Detect which cell encompasses the target text, then output its [X, Y] center coordinate. 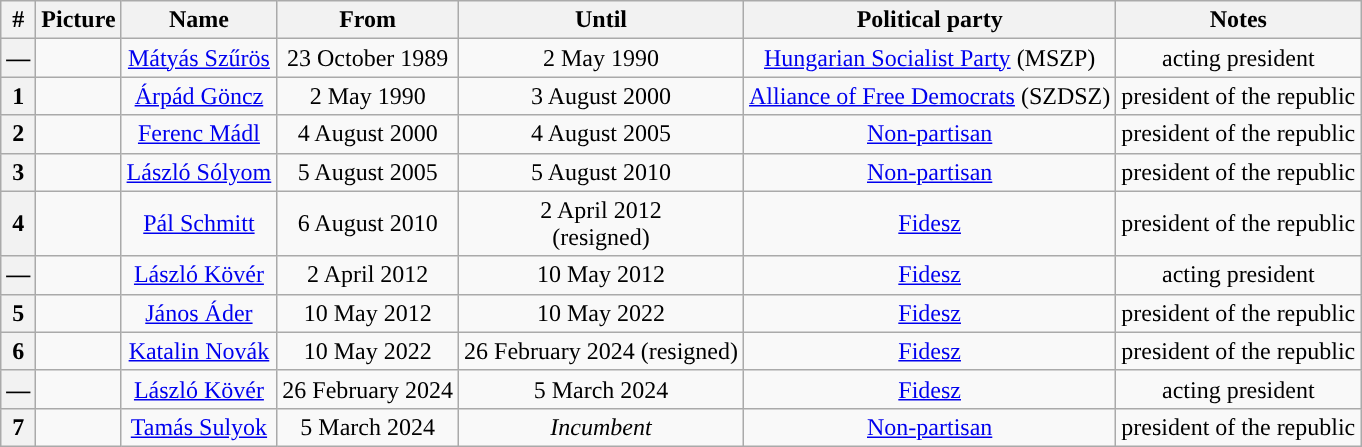
Incumbent [602, 427]
4 August 2000 [368, 134]
3 [18, 172]
Alliance of Free Democrats (SZDSZ) [930, 96]
Tamás Sulyok [199, 427]
János Áder [199, 313]
Pál Schmitt [199, 224]
Katalin Novák [199, 351]
From [368, 20]
5 [18, 313]
4 [18, 224]
2 April 2012 [368, 275]
4 August 2005 [602, 134]
6 [18, 351]
1 [18, 96]
# [18, 20]
6 August 2010 [368, 224]
7 [18, 427]
László Sólyom [199, 172]
Political party [930, 20]
2 April 2012(resigned) [602, 224]
Notes [1238, 20]
26 February 2024 (resigned) [602, 351]
Name [199, 20]
2 [18, 134]
5 August 2005 [368, 172]
5 August 2010 [602, 172]
Picture [78, 20]
Ferenc Mádl [199, 134]
Hungarian Socialist Party (MSZP) [930, 58]
26 February 2024 [368, 389]
3 August 2000 [602, 96]
Until [602, 20]
Mátyás Szűrös [199, 58]
23 October 1989 [368, 58]
Árpád Göncz [199, 96]
